Detect which cell encompasses the target text, then output its (X, Y) center coordinate. 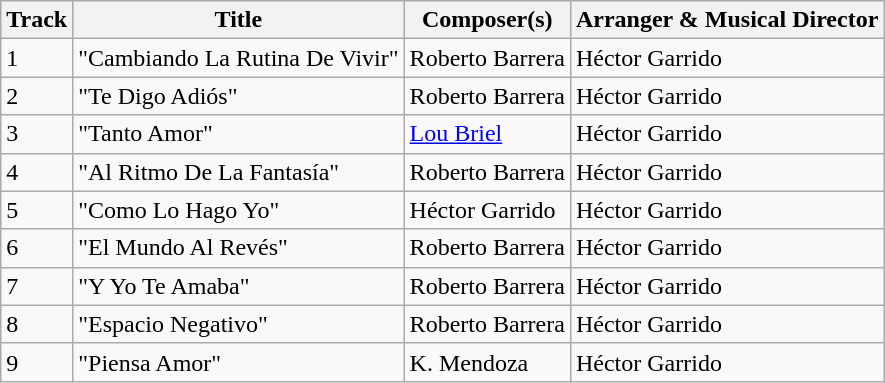
"Como Lo Hago Yo" (238, 210)
5 (37, 210)
6 (37, 248)
7 (37, 286)
Composer(s) (487, 20)
"Te Digo Adiós" (238, 96)
8 (37, 324)
"Y Yo Te Amaba" (238, 286)
4 (37, 172)
"El Mundo Al Revés" (238, 248)
Track (37, 20)
3 (37, 134)
2 (37, 96)
Lou Briel (487, 134)
1 (37, 58)
Arranger & Musical Director (726, 20)
K. Mendoza (487, 362)
"Espacio Negativo" (238, 324)
"Cambiando La Rutina De Vivir" (238, 58)
Title (238, 20)
"Al Ritmo De La Fantasía" (238, 172)
"Tanto Amor" (238, 134)
9 (37, 362)
"Piensa Amor" (238, 362)
